Scan for the cell matching the given text and deliver its (X, Y) coordinate at center. 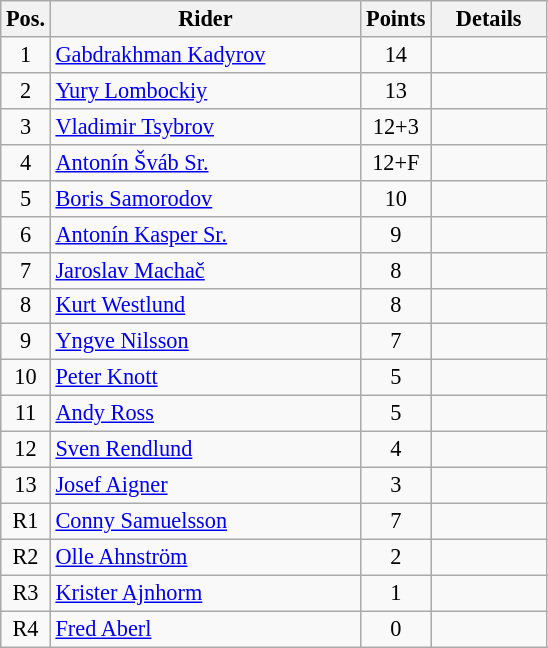
Details (488, 19)
12 (26, 450)
Andy Ross (205, 414)
Yngve Nilsson (205, 342)
Kurt Westlund (205, 306)
Points (396, 19)
R4 (26, 629)
Jaroslav Machač (205, 270)
R1 (26, 521)
Antonín Šváb Sr. (205, 162)
0 (396, 629)
R2 (26, 557)
Krister Ajnhorm (205, 593)
Vladimir Tsybrov (205, 126)
Rider (205, 19)
Fred Aberl (205, 629)
Peter Knott (205, 378)
Boris Samorodov (205, 198)
Josef Aigner (205, 485)
12+3 (396, 126)
Gabdrakhman Kadyrov (205, 55)
Conny Samuelsson (205, 521)
12+F (396, 162)
11 (26, 414)
Sven Rendlund (205, 450)
14 (396, 55)
6 (26, 234)
Olle Ahnström (205, 557)
R3 (26, 593)
Pos. (26, 19)
Yury Lombockiy (205, 90)
Antonín Kasper Sr. (205, 234)
